Determine the [x, y] coordinate at the center of the cell enclosing the given text.  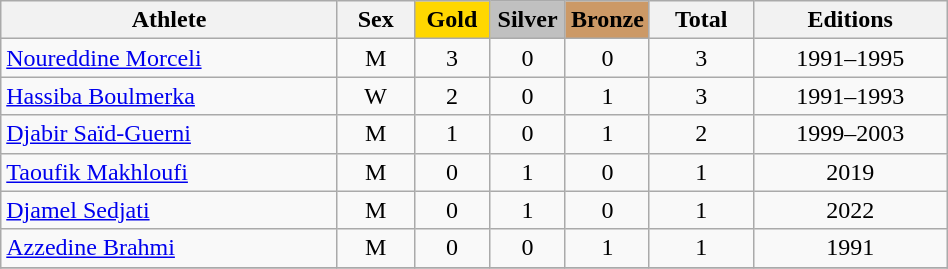
Azzedine Brahmi [170, 248]
Total [701, 20]
1999–2003 [850, 134]
2022 [850, 210]
Silver [528, 20]
Gold [452, 20]
Bronze [607, 20]
2019 [850, 172]
Athlete [170, 20]
Djabir Saïd-Guerni [170, 134]
1991–1995 [850, 58]
Djamel Sedjati [170, 210]
1991–1993 [850, 96]
Sex [376, 20]
Hassiba Boulmerka [170, 96]
1991 [850, 248]
Taoufik Makhloufi [170, 172]
Noureddine Morceli [170, 58]
W [376, 96]
Editions [850, 20]
